Search for the cell housing the specified text and yield its (x, y) center coordinate. 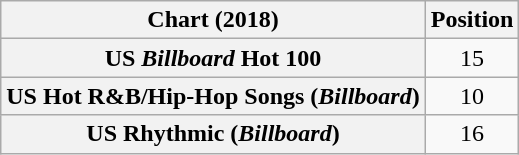
Position (472, 20)
15 (472, 58)
Chart (2018) (213, 20)
16 (472, 134)
US Hot R&B/Hip-Hop Songs (Billboard) (213, 96)
US Billboard Hot 100 (213, 58)
10 (472, 96)
US Rhythmic (Billboard) (213, 134)
